Capture the cell that displays the provided text and extract its [X, Y] central coordinate. 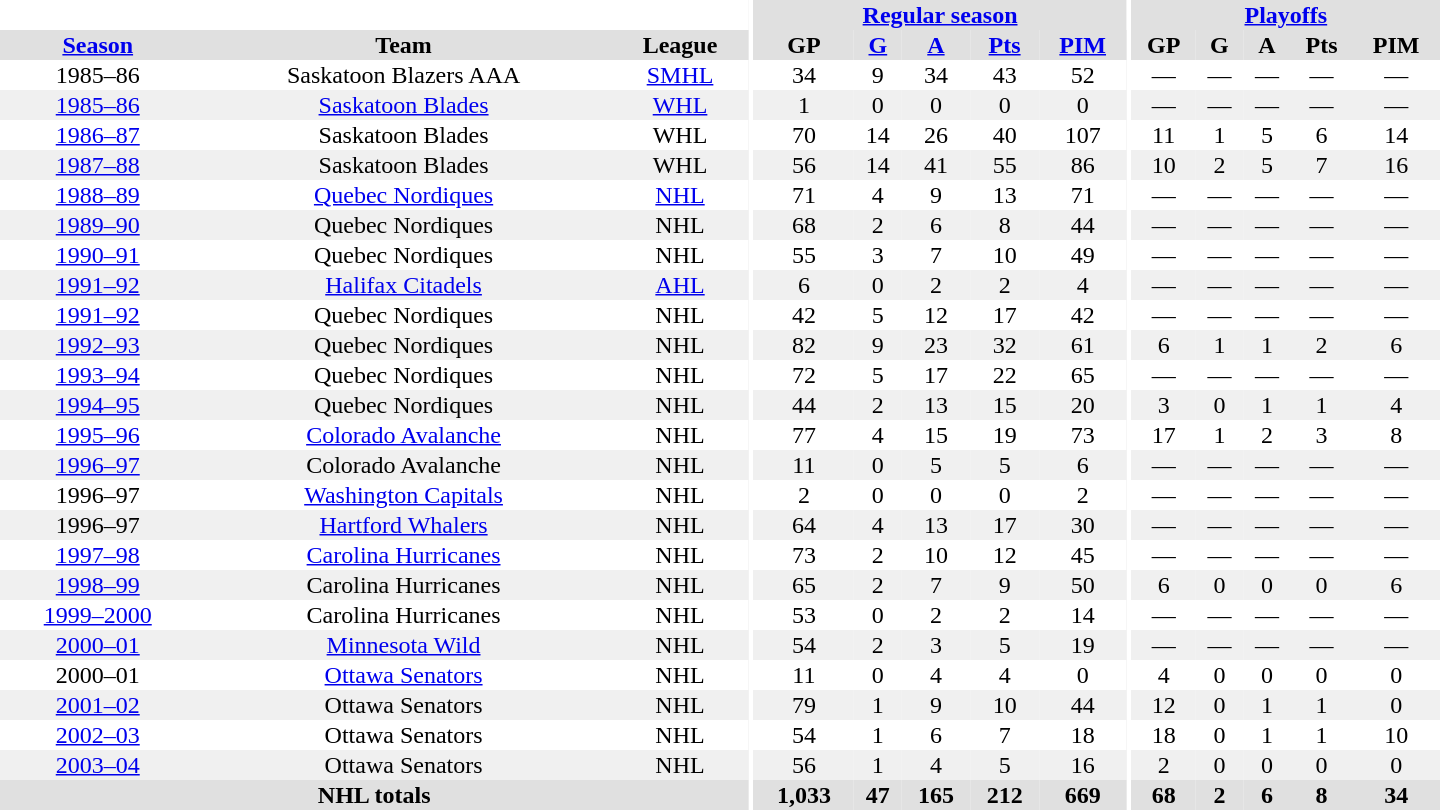
1997–98 [98, 555]
26 [936, 135]
2001–02 [98, 705]
40 [1004, 135]
Playoffs [1286, 15]
22 [1004, 375]
23 [936, 345]
1999–2000 [98, 615]
1,033 [804, 795]
43 [1004, 75]
Minnesota Wild [403, 645]
669 [1082, 795]
1988–89 [98, 195]
53 [804, 615]
82 [804, 345]
1987–88 [98, 165]
86 [1082, 165]
61 [1082, 345]
Washington Capitals [403, 495]
52 [1082, 75]
165 [936, 795]
32 [1004, 345]
1995–96 [98, 435]
45 [1082, 555]
1993–94 [98, 375]
Halifax Citadels [403, 285]
1990–91 [98, 255]
50 [1082, 585]
1994–95 [98, 405]
30 [1082, 525]
SMHL [680, 75]
Hartford Whalers [403, 525]
212 [1004, 795]
47 [878, 795]
1998–99 [98, 585]
20 [1082, 405]
2002–03 [98, 735]
77 [804, 435]
70 [804, 135]
Saskatoon Blazers AAA [403, 75]
League [680, 45]
41 [936, 165]
Regular season [940, 15]
2003–04 [98, 765]
107 [1082, 135]
Team [403, 45]
Season [98, 45]
64 [804, 525]
49 [1082, 255]
1986–87 [98, 135]
AHL [680, 285]
1989–90 [98, 225]
1992–93 [98, 345]
72 [804, 375]
79 [804, 705]
NHL totals [374, 795]
